Provide the [X, Y] coordinate of the cell's center where the given text is located.  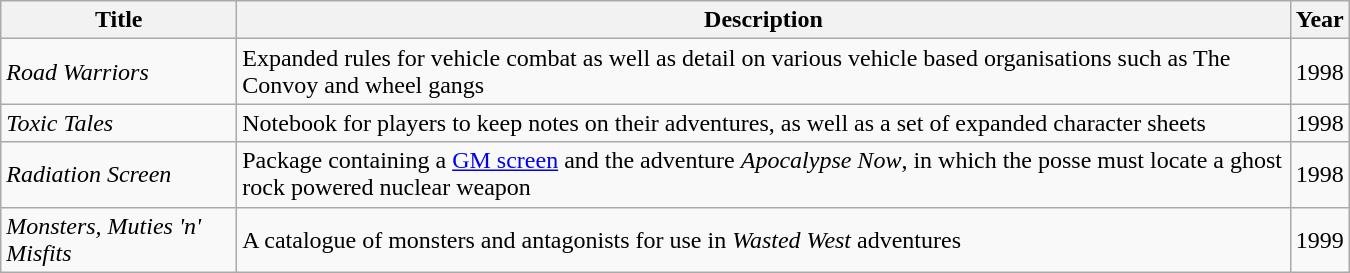
Radiation Screen [119, 174]
A catalogue of monsters and antagonists for use in Wasted West adventures [764, 240]
Road Warriors [119, 72]
1999 [1320, 240]
Package containing a GM screen and the adventure Apocalypse Now, in which the posse must locate a ghost rock powered nuclear weapon [764, 174]
Toxic Tales [119, 123]
Year [1320, 20]
Expanded rules for vehicle combat as well as detail on various vehicle based organisations such as The Convoy and wheel gangs [764, 72]
Title [119, 20]
Notebook for players to keep notes on their adventures, as well as a set of expanded character sheets [764, 123]
Description [764, 20]
Monsters, Muties 'n' Misfits [119, 240]
